From the cell containing the given text, extract its center point as (x, y) coordinate. 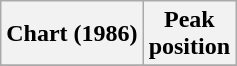
Chart (1986) (72, 34)
Peak position (189, 34)
